Provide the [X, Y] coordinate of the cell's center where the given text is located.  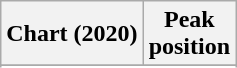
Peak position [189, 34]
Chart (2020) [72, 34]
